Detect which cell encompasses the target text, then output its [X, Y] center coordinate. 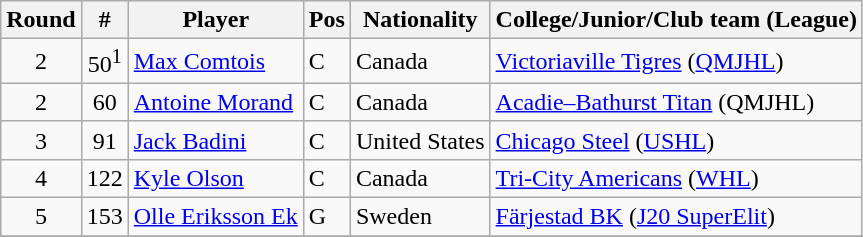
Pos [326, 20]
Chicago Steel (USHL) [676, 140]
Victoriaville Tigres (QMJHL) [676, 62]
United States [420, 140]
4 [41, 178]
153 [104, 217]
Antoine Morand [216, 102]
College/Junior/Club team (League) [676, 20]
G [326, 217]
3 [41, 140]
122 [104, 178]
# [104, 20]
Round [41, 20]
91 [104, 140]
Färjestad BK (J20 SuperElit) [676, 217]
Sweden [420, 217]
Olle Eriksson Ek [216, 217]
5 [41, 217]
Player [216, 20]
Jack Badini [216, 140]
60 [104, 102]
Tri-City Americans (WHL) [676, 178]
501 [104, 62]
Acadie–Bathurst Titan (QMJHL) [676, 102]
Max Comtois [216, 62]
Kyle Olson [216, 178]
Nationality [420, 20]
